Extract the [x, y] coordinate from the center of the cell holding the provided text.  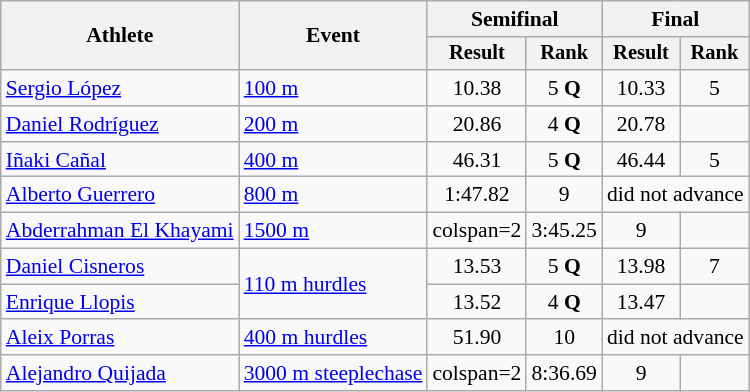
7 [714, 267]
1:47.82 [476, 195]
51.90 [476, 338]
400 m hurdles [334, 338]
100 m [334, 88]
800 m [334, 195]
Alberto Guerrero [120, 195]
1500 m [334, 231]
13.53 [476, 267]
46.31 [476, 160]
13.47 [641, 302]
10 [564, 338]
Iñaki Cañal [120, 160]
10.38 [476, 88]
200 m [334, 124]
Aleix Porras [120, 338]
13.98 [641, 267]
Semifinal [514, 19]
8:36.69 [564, 373]
Athlete [120, 36]
110 m hurdles [334, 284]
Alejandro Quijada [120, 373]
400 m [334, 160]
13.52 [476, 302]
Final [676, 19]
10.33 [641, 88]
Sergio López [120, 88]
Enrique Llopis [120, 302]
20.78 [641, 124]
3:45.25 [564, 231]
46.44 [641, 160]
Daniel Rodríguez [120, 124]
Event [334, 36]
3000 m steeplechase [334, 373]
Daniel Cisneros [120, 267]
20.86 [476, 124]
Abderrahman El Khayami [120, 231]
